Capture the cell that displays the provided text and extract its (X, Y) central coordinate. 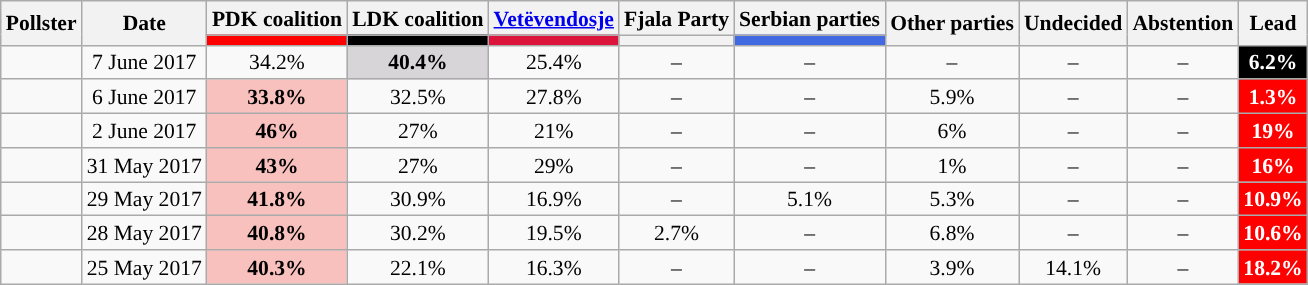
25 May 2017 (144, 267)
28 May 2017 (144, 233)
Vetëvendosje (554, 18)
27.8% (554, 97)
Undecided (1073, 23)
Pollster (42, 23)
18.2% (1272, 267)
33.8% (277, 97)
6% (952, 131)
32.5% (418, 97)
40.3% (277, 267)
16.9% (554, 199)
6.8% (952, 233)
43% (277, 165)
14.1% (1073, 267)
Other parties (952, 23)
30.9% (418, 199)
1.3% (1272, 97)
LDK coalition (418, 18)
7 June 2017 (144, 62)
21% (554, 131)
5.9% (952, 97)
40.8% (277, 233)
1% (952, 165)
19.5% (554, 233)
30.2% (418, 233)
29 May 2017 (144, 199)
22.1% (418, 267)
Abstention (1182, 23)
6 June 2017 (144, 97)
10.9% (1272, 199)
40.4% (418, 62)
31 May 2017 (144, 165)
3.9% (952, 267)
PDK coalition (277, 18)
5.1% (810, 199)
16.3% (554, 267)
16% (1272, 165)
2 June 2017 (144, 131)
Serbian parties (810, 18)
25.4% (554, 62)
19% (1272, 131)
46% (277, 131)
41.8% (277, 199)
Date (144, 23)
34.2% (277, 62)
10.6% (1272, 233)
Lead (1272, 23)
Fjala Party (676, 18)
2.7% (676, 233)
29% (554, 165)
5.3% (952, 199)
6.2% (1272, 62)
